Return [X, Y] of the center of cell containing provided text 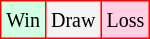
Draw [72, 20]
Win [24, 20]
Loss [126, 20]
